Output the (X, Y) coordinate of the center of the cell containing the given text.  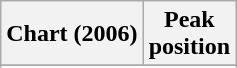
Peak position (189, 34)
Chart (2006) (72, 34)
